From the cell containing the given text, extract its center point as [x, y] coordinate. 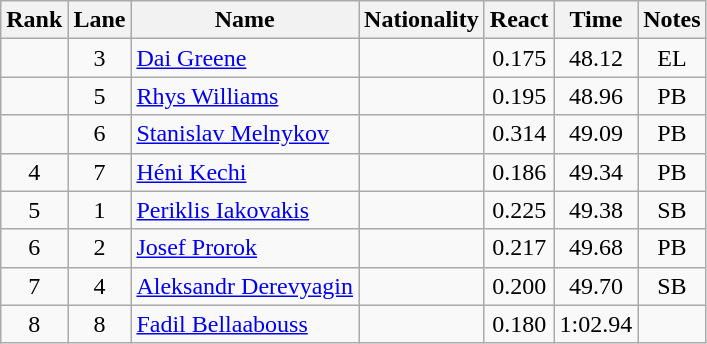
49.68 [596, 248]
48.96 [596, 96]
Josef Prorok [245, 248]
Rank [34, 20]
Time [596, 20]
2 [100, 248]
0.217 [519, 248]
Stanislav Melnykov [245, 134]
0.180 [519, 324]
1:02.94 [596, 324]
Aleksandr Derevyagin [245, 286]
Name [245, 20]
0.200 [519, 286]
0.195 [519, 96]
0.175 [519, 58]
49.38 [596, 210]
Nationality [422, 20]
0.225 [519, 210]
0.186 [519, 172]
1 [100, 210]
EL [672, 58]
Fadil Bellaabouss [245, 324]
48.12 [596, 58]
3 [100, 58]
Lane [100, 20]
Periklis Iakovakis [245, 210]
49.70 [596, 286]
49.09 [596, 134]
Notes [672, 20]
0.314 [519, 134]
Rhys Williams [245, 96]
49.34 [596, 172]
React [519, 20]
Héni Kechi [245, 172]
Dai Greene [245, 58]
